Output the [x, y] coordinate of the center of the cell containing the given text.  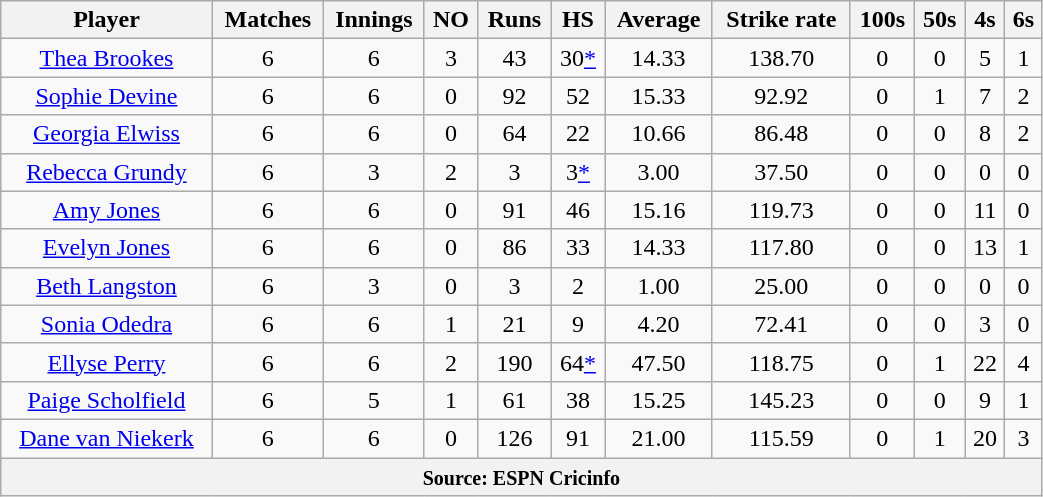
15.33 [659, 96]
4s [985, 20]
6s [1024, 20]
HS [578, 20]
47.50 [659, 362]
115.59 [781, 438]
145.23 [781, 400]
92.92 [781, 96]
52 [578, 96]
Sophie Devine [106, 96]
Strike rate [781, 20]
126 [514, 438]
100s [882, 20]
4.20 [659, 324]
11 [985, 210]
38 [578, 400]
117.80 [781, 248]
3* [578, 172]
64 [514, 134]
Player [106, 20]
Dane van Niekerk [106, 438]
Beth Langston [106, 286]
21.00 [659, 438]
37.50 [781, 172]
21 [514, 324]
Rebecca Grundy [106, 172]
1.00 [659, 286]
NO [451, 20]
33 [578, 248]
190 [514, 362]
7 [985, 96]
Innings [374, 20]
30* [578, 58]
15.25 [659, 400]
Sonia Odedra [106, 324]
Matches [268, 20]
13 [985, 248]
64* [578, 362]
Runs [514, 20]
Amy Jones [106, 210]
20 [985, 438]
50s [940, 20]
92 [514, 96]
Ellyse Perry [106, 362]
Georgia Elwiss [106, 134]
72.41 [781, 324]
86 [514, 248]
10.66 [659, 134]
Average [659, 20]
86.48 [781, 134]
Source: ESPN Cricinfo [522, 477]
61 [514, 400]
43 [514, 58]
119.73 [781, 210]
46 [578, 210]
8 [985, 134]
Paige Scholfield [106, 400]
3.00 [659, 172]
Evelyn Jones [106, 248]
138.70 [781, 58]
Thea Brookes [106, 58]
4 [1024, 362]
15.16 [659, 210]
118.75 [781, 362]
25.00 [781, 286]
